Provide the [X, Y] coordinate of the cell's center where the given text is located.  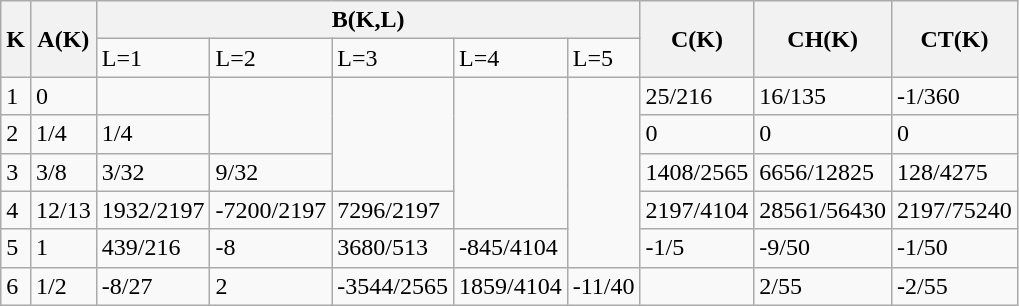
2/55 [823, 286]
16/135 [823, 96]
-1/360 [955, 96]
-11/40 [604, 286]
-9/50 [823, 248]
-2/55 [955, 286]
3/32 [153, 172]
-845/4104 [510, 248]
-3544/2565 [393, 286]
-7200/2197 [271, 210]
2197/75240 [955, 210]
L=1 [153, 58]
A(K) [63, 39]
7296/2197 [393, 210]
128/4275 [955, 172]
B(K,L) [368, 20]
1/2 [63, 286]
6 [16, 286]
1408/2565 [697, 172]
K [16, 39]
-8 [271, 248]
439/216 [153, 248]
28561/56430 [823, 210]
9/32 [271, 172]
6656/12825 [823, 172]
L=3 [393, 58]
25/216 [697, 96]
-1/5 [697, 248]
-1/50 [955, 248]
1859/4104 [510, 286]
1932/2197 [153, 210]
3 [16, 172]
L=5 [604, 58]
4 [16, 210]
C(K) [697, 39]
3/8 [63, 172]
5 [16, 248]
L=2 [271, 58]
2197/4104 [697, 210]
L=4 [510, 58]
-8/27 [153, 286]
12/13 [63, 210]
3680/513 [393, 248]
CT(K) [955, 39]
CH(K) [823, 39]
